Return [x, y] of the center of cell containing provided text 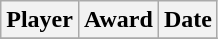
Award [118, 20]
Player [40, 20]
Date [188, 20]
